Capture the cell that displays the provided text and extract its (x, y) central coordinate. 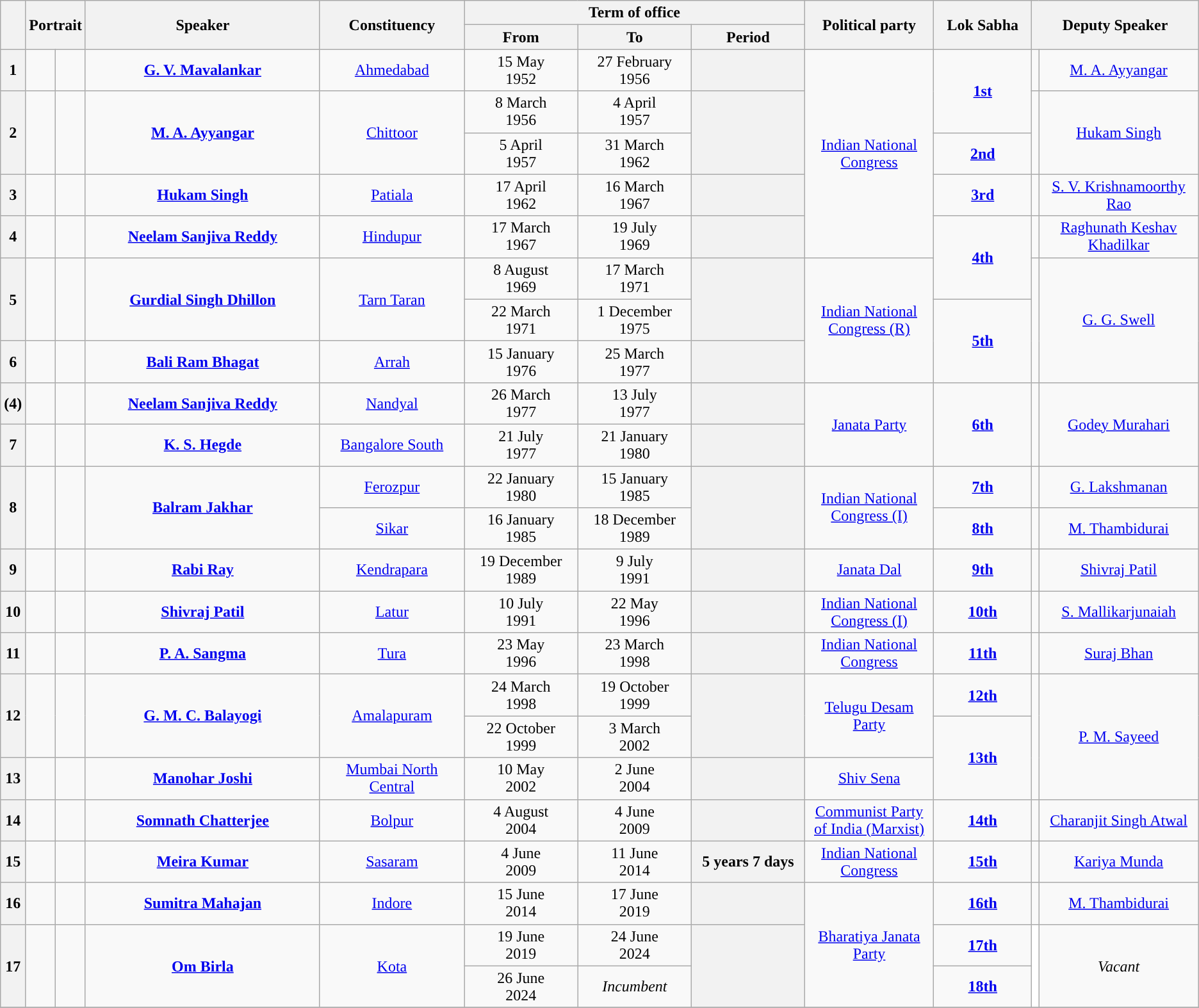
18 December1989 (635, 529)
22 May1996 (635, 612)
G. M. C. Balayogi (202, 716)
6 (13, 361)
S. Mallikarjunaiah (1118, 612)
17 (13, 966)
Lok Sabha (983, 25)
19 July1969 (635, 237)
Manohar Joshi (202, 779)
15 June2014 (521, 903)
15th (983, 862)
15 May1952 (521, 70)
2nd (983, 154)
Tarn Taran (392, 299)
31 March1962 (635, 154)
Vacant (1118, 966)
1 (13, 70)
11th (983, 653)
Om Birla (202, 966)
13th (983, 758)
18th (983, 986)
G. G. Swell (1118, 320)
Sikar (392, 529)
Godey Murahari (1118, 424)
22 October1999 (521, 736)
5 April1957 (521, 154)
Indore (392, 903)
1 December1975 (635, 320)
Constituency (392, 25)
Bali Ram Bhagat (202, 361)
Political party (869, 25)
4 April1957 (635, 111)
24 March1998 (521, 695)
10 July1991 (521, 612)
3rd (983, 195)
24 June2024 (635, 945)
Suraj Bhan (1118, 653)
Telugu Desam Party (869, 716)
15 January1976 (521, 361)
Ferozpur (392, 487)
Period (748, 37)
4 (13, 237)
8 (13, 508)
Somnath Chatterjee (202, 820)
Shiv Sena (869, 779)
Raghunath Keshav Khadilkar (1118, 237)
26 March1977 (521, 403)
11 (13, 653)
16 March1967 (635, 195)
13 July1977 (635, 403)
7th (983, 487)
Kendrapara (392, 570)
14 (13, 820)
17 April1962 (521, 195)
Indian National Congress (R) (869, 320)
Tura (392, 653)
Amalapuram (392, 716)
10th (983, 612)
22 March1971 (521, 320)
Bangalore South (392, 444)
21 July1977 (521, 444)
Ahmedabad (392, 70)
3 March2002 (635, 736)
Rabi Ray (202, 570)
K. S. Hegde (202, 444)
Meira Kumar (202, 862)
7 (13, 444)
17th (983, 945)
6th (983, 424)
Charanjit Singh Atwal (1118, 820)
Arrah (392, 361)
Bharatiya Janata Party (869, 945)
P. A. Sangma (202, 653)
15 (13, 862)
Janata Dal (869, 570)
16 January1985 (521, 529)
8 March1956 (521, 111)
4 August2004 (521, 820)
Incumbent (635, 986)
5th (983, 341)
Patiala (392, 195)
12 (13, 716)
19 October1999 (635, 695)
12th (983, 695)
9 (13, 570)
16th (983, 903)
Bolpur (392, 820)
10 May2002 (521, 779)
19 June2019 (521, 945)
14th (983, 820)
21 January1980 (635, 444)
Kariya Munda (1118, 862)
Chittoor (392, 133)
1st (983, 91)
G. V. Mavalankar (202, 70)
23 May1996 (521, 653)
17 March1967 (521, 237)
8th (983, 529)
25 March1977 (635, 361)
8 August1969 (521, 278)
Term of office (635, 13)
Janata Party (869, 424)
Hindupur (392, 237)
G. Lakshmanan (1118, 487)
2 June2004 (635, 779)
From (521, 37)
Balram Jakhar (202, 508)
15 January1985 (635, 487)
17 June2019 (635, 903)
13 (13, 779)
9 July1991 (635, 570)
19 December1989 (521, 570)
26 June2024 (521, 986)
Portrait (56, 25)
Nandyal (392, 403)
Kota (392, 966)
Deputy Speaker (1115, 25)
9th (983, 570)
22 January1980 (521, 487)
P. M. Sayeed (1118, 736)
Mumbai North Central (392, 779)
Communist Party of India (Marxist) (869, 820)
3 (13, 195)
10 (13, 612)
11 June2014 (635, 862)
5 years 7 days (748, 862)
2 (13, 133)
27 February1956 (635, 70)
Speaker (202, 25)
Sasaram (392, 862)
Latur (392, 612)
23 March1998 (635, 653)
5 (13, 299)
4th (983, 257)
Gurdial Singh Dhillon (202, 299)
S. V. Krishnamoorthy Rao (1118, 195)
Sumitra Mahajan (202, 903)
(4) (13, 403)
17 March1971 (635, 278)
16 (13, 903)
To (635, 37)
